Pinpoint the cell where the given text exists, returning its [X, Y] midpoint coordinate. 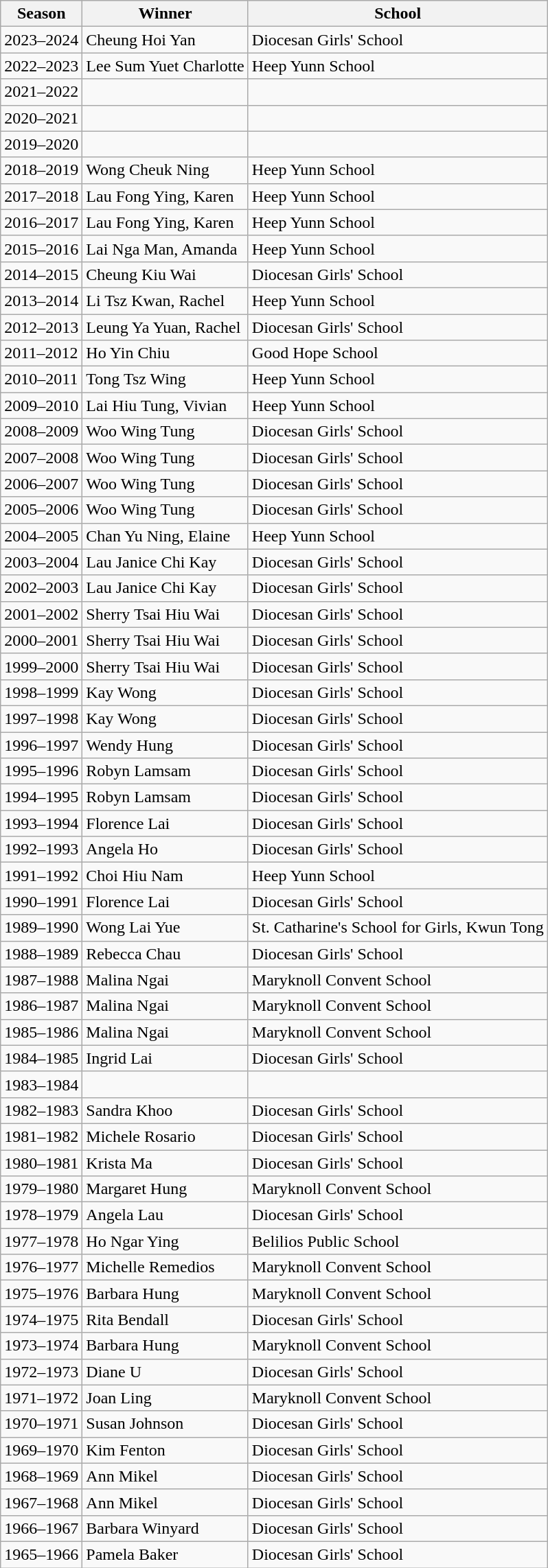
2008–2009 [41, 432]
Cheung Hoi Yan [165, 40]
Michelle Remedios [165, 1267]
1996–1997 [41, 745]
Angela Ho [165, 850]
2006–2007 [41, 484]
1984–1985 [41, 1058]
Wendy Hung [165, 745]
Rebecca Chau [165, 954]
Wong Cheuk Ning [165, 170]
School [398, 14]
1992–1993 [41, 850]
1972–1973 [41, 1372]
Leung Ya Yuan, Rachel [165, 327]
Lai Hiu Tung, Vivian [165, 406]
2005–2006 [41, 510]
Pamela Baker [165, 1554]
St. Catharine's School for Girls, Kwun Tong [398, 928]
2016–2017 [41, 222]
1988–1989 [41, 954]
Margaret Hung [165, 1189]
Ho Ngar Ying [165, 1241]
1991–1992 [41, 876]
Sandra Khoo [165, 1110]
Lai Nga Man, Amanda [165, 248]
Ho Yin Chiu [165, 353]
1993–1994 [41, 823]
2017–2018 [41, 196]
1999–2000 [41, 666]
Susan Johnson [165, 1424]
1995–1996 [41, 771]
1968–1969 [41, 1476]
2013–2014 [41, 301]
1966–1967 [41, 1528]
1977–1978 [41, 1241]
Winner [165, 14]
2021–2022 [41, 92]
2001–2002 [41, 614]
1982–1983 [41, 1110]
Joan Ling [165, 1398]
1965–1966 [41, 1554]
1979–1980 [41, 1189]
2007–2008 [41, 458]
Season [41, 14]
Choi Hiu Nam [165, 876]
Kim Fenton [165, 1450]
2002–2003 [41, 588]
2000–2001 [41, 640]
1986–1987 [41, 1006]
1981–1982 [41, 1136]
Tong Tsz Wing [165, 379]
Michele Rosario [165, 1136]
Li Tsz Kwan, Rachel [165, 301]
Rita Bendall [165, 1320]
Lee Sum Yuet Charlotte [165, 66]
2022–2023 [41, 66]
2014–2015 [41, 274]
2023–2024 [41, 40]
1976–1977 [41, 1267]
1987–1988 [41, 980]
1985–1986 [41, 1032]
Angela Lau [165, 1215]
Cheung Kiu Wai [165, 274]
Good Hope School [398, 353]
Wong Lai Yue [165, 928]
1983–1984 [41, 1084]
2011–2012 [41, 353]
1970–1971 [41, 1424]
1973–1974 [41, 1346]
1978–1979 [41, 1215]
2004–2005 [41, 536]
1994–1995 [41, 797]
1974–1975 [41, 1320]
Chan Yu Ning, Elaine [165, 536]
2015–2016 [41, 248]
1975–1976 [41, 1294]
1997–1998 [41, 718]
Diane U [165, 1372]
1980–1981 [41, 1163]
1990–1991 [41, 902]
1967–1968 [41, 1502]
Krista Ma [165, 1163]
1998–1999 [41, 692]
2019–2020 [41, 144]
2009–2010 [41, 406]
1971–1972 [41, 1398]
1969–1970 [41, 1450]
2003–2004 [41, 562]
1989–1990 [41, 928]
Ingrid Lai [165, 1058]
2012–2013 [41, 327]
Barbara Winyard [165, 1528]
2010–2011 [41, 379]
Belilios Public School [398, 1241]
2018–2019 [41, 170]
2020–2021 [41, 118]
